Determine the (X, Y) coordinate at the center of the cell enclosing the given text.  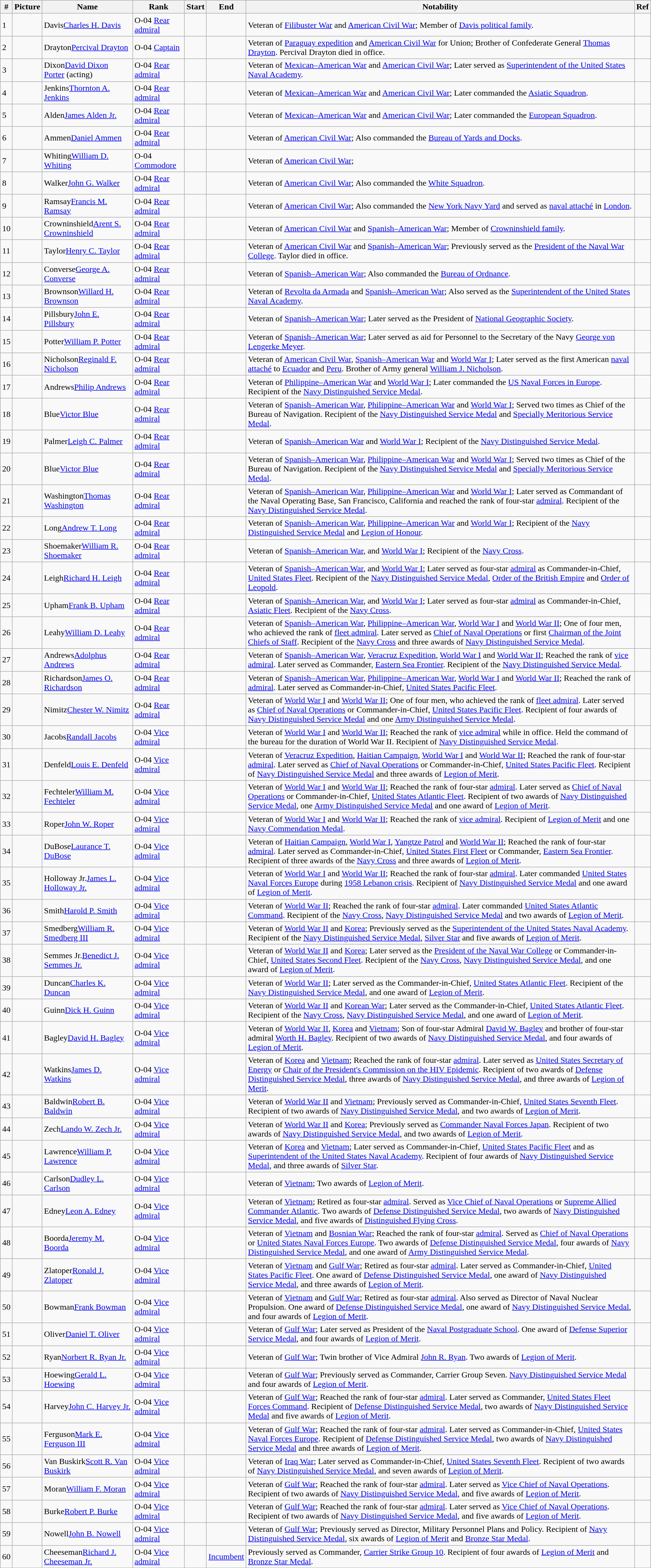
LeahyWilliam D. Leahy (87, 632)
NowellJohn B. Nowell (87, 1534)
HoewingGerald L. Hoewing (87, 1380)
BoordaJeremy M. Boorda (87, 1243)
39 (6, 987)
15 (6, 341)
Veteran of Mexican–American War and American Civil War; Later served as Superintendent of the United States Naval Academy. (440, 70)
FergusonMark E. Ferguson III (87, 1439)
36 (6, 910)
BowmanFrank Bowman (87, 1307)
11 (6, 251)
SmedbergWilliam R. Smedberg III (87, 933)
JenkinsThornton A. Jenkins (87, 92)
23 (6, 551)
Veteran of Paraguay expedition and American Civil War for Union; Brother of Confederate General Thomas Drayton. Percival Drayton died in office. (440, 47)
Veteran of Spanish–American War; Later served as aid for Personnel to the Secretary of the Navy George von Lengerke Meyer. (440, 341)
Semmes Jr.Benedict J. Semmes Jr. (87, 960)
CarlsonDudley L. Carlson (87, 1183)
Ref (643, 7)
DuncanCharles K. Duncan (87, 987)
57 (6, 1489)
34 (6, 851)
28 (6, 682)
Veteran of American Civil War; (440, 161)
2 (6, 47)
Veteran of Philippine–American War and World War I; Later commanded the US Naval Forces in Europe. Recipient of the Navy Distinguished Service Medal. (440, 387)
SmithHarold P. Smith (87, 910)
ZlatoperRonald J. Zlatoper (87, 1275)
47 (6, 1211)
Veteran of American Civil War; Also commanded the Bureau of Yards and Docks. (440, 138)
43 (6, 1106)
# (6, 7)
59 (6, 1534)
Incumbent (226, 1556)
46 (6, 1183)
7 (6, 161)
AndrewsPhilip Andrews (87, 387)
1 (6, 25)
26 (6, 632)
PotterWilliam P. Potter (87, 341)
Veteran of Spanish–American War; Also commanded the Bureau of Ordnance. (440, 273)
49 (6, 1275)
BurkeRobert P. Burke (87, 1511)
FechtelerWilliam M. Fechteler (87, 797)
33 (6, 824)
24 (6, 578)
44 (6, 1129)
OliverDaniel T. Oliver (87, 1334)
AmmenDaniel Ammen (87, 138)
Notability (440, 7)
Veteran of Mexican–American War and American Civil War; Later commanded the European Squadron. (440, 115)
Veteran of Filibuster War and American Civil War; Member of Davis political family. (440, 25)
RoperJohn W. Roper (87, 824)
Veteran of American Civil War and Spanish–American War; Member of Crowninshield family. (440, 228)
PalmerLeigh C. Palmer (87, 442)
18 (6, 414)
Rank (159, 7)
ShoemakerWilliam R. Shoemaker (87, 551)
DavisCharles H. Davis (87, 25)
3 (6, 70)
Veteran of Gulf War; Twin brother of Vice Admiral John R. Ryan. Two awards of Legion of Merit. (440, 1357)
O-04 Captain (159, 47)
CrowninshieldArent S. Crowninshield (87, 228)
38 (6, 960)
WalkerJohn G. Walker (87, 183)
25 (6, 605)
22 (6, 528)
Veteran of World War I and World War II; Reached the rank of vice admiral. Recipient of Legion of Merit and one Navy Commendation Medal. (440, 824)
40 (6, 1010)
Holloway Jr.James L. Holloway Jr. (87, 883)
Veteran of Spanish–American War; Later served as the President of National Geographic Society. (440, 319)
WashingtonThomas Washington (87, 501)
31 (6, 765)
Previously served as Commander, Carrier Strike Group 10. Recipient of four awards of Legion of Merit and Bronze Star Medal. (440, 1556)
End (226, 7)
Veteran of Vietnam; Two awards of Legion of Merit. (440, 1183)
29 (6, 710)
TaylorHenry C. Taylor (87, 251)
Veteran of Mexican–American War and American Civil War; Later commanded the Asiatic Squadron. (440, 92)
5 (6, 115)
O-04 Commodore (159, 161)
13 (6, 296)
Veteran of American Civil War and Spanish–American War; Previously served as the President of the Naval War College. Taylor died in office. (440, 251)
GuinnDick H. Guinn (87, 1010)
ConverseGeorge A. Converse (87, 273)
PillsburyJohn E. Pillsbury (87, 319)
45 (6, 1156)
DuBoseLaurance T. DuBose (87, 851)
6 (6, 138)
52 (6, 1357)
Veteran of American Civil War; Also commanded the New York Navy Yard and served as naval attaché in London. (440, 206)
EdneyLeon A. Edney (87, 1211)
LeighRichard H. Leigh (87, 578)
60 (6, 1556)
12 (6, 273)
19 (6, 442)
8 (6, 183)
Van BuskirkScott R. Van Buskirk (87, 1466)
30 (6, 737)
BaldwinRobert B. Baldwin (87, 1106)
WatkinsJames D. Watkins (87, 1074)
Veteran of Spanish–American War, Philippine–American War and World War I; Recipient of the Navy Distinguished Service Medal and Legion of Honour. (440, 528)
Start (195, 7)
AldenJames Alden Jr. (87, 115)
ZechLando W. Zech Jr. (87, 1129)
Veteran of Spanish–American War, and World War I; Recipient of the Navy Cross. (440, 551)
DenfeldLouis E. Denfeld (87, 765)
UphamFrank B. Upham (87, 605)
51 (6, 1334)
Veteran of Spanish–American War and World War I; Recipient of the Navy Distinguished Service Medal. (440, 442)
MoranWilliam F. Moran (87, 1489)
16 (6, 364)
LongAndrew T. Long (87, 528)
Veteran of Revolta da Armada and Spanish–American War; Also served as the Superintendent of the United States Naval Academy. (440, 296)
RichardsonJames O. Richardson (87, 682)
55 (6, 1439)
JacobsRandall Jacobs (87, 737)
WhitingWilliam D. Whiting (87, 161)
56 (6, 1466)
20 (6, 469)
4 (6, 92)
DraytonPercival Drayton (87, 47)
Veteran of American Civil War; Also commanded the White Squadron. (440, 183)
NicholsonReginald F. Nicholson (87, 364)
LawrenceWilliam P. Lawrence (87, 1156)
AndrewsAdolphus Andrews (87, 660)
14 (6, 319)
42 (6, 1074)
DixonDavid Dixon Porter (acting) (87, 70)
Picture (27, 7)
NimitzChester W. Nimitz (87, 710)
41 (6, 1037)
9 (6, 206)
58 (6, 1511)
BagleyDavid H. Bagley (87, 1037)
RyanNorbert R. Ryan Jr. (87, 1357)
21 (6, 501)
37 (6, 933)
10 (6, 228)
32 (6, 797)
Name (87, 7)
35 (6, 883)
50 (6, 1307)
53 (6, 1380)
54 (6, 1407)
Veteran of Gulf War; Previously served as Commander, Carrier Group Seven. Navy Distinguished Service Medal and four awards of Legion of Merit. (440, 1380)
48 (6, 1243)
BrownsonWillard H. Brownson (87, 296)
RamsayFrancis M. Ramsay (87, 206)
17 (6, 387)
HarveyJohn C. Harvey Jr. (87, 1407)
CheesemanRichard J. Cheeseman Jr. (87, 1556)
27 (6, 660)
